Locate the cell with the specified text and output its (X, Y) center coordinate. 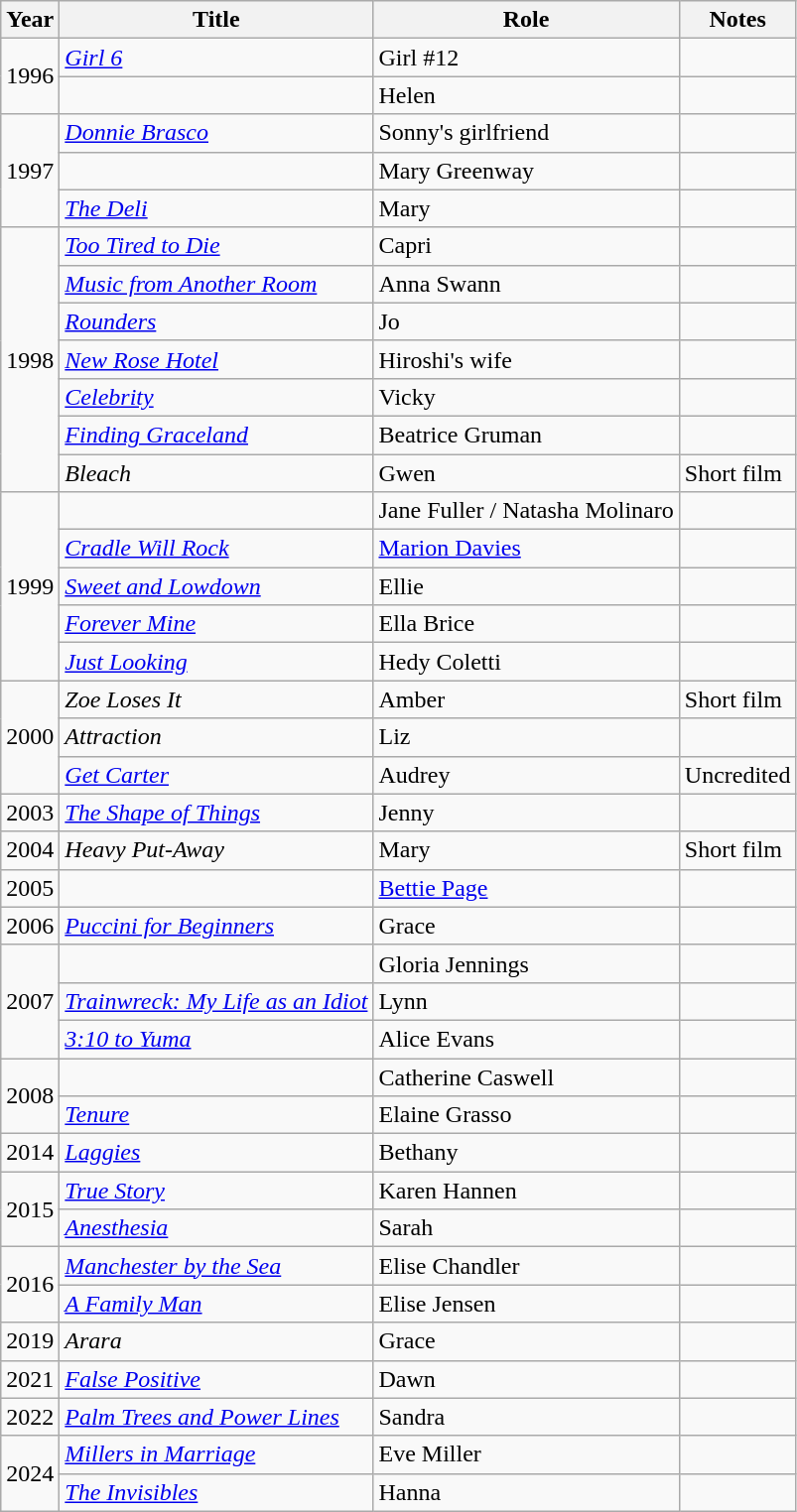
2019 (30, 1341)
The Deli (216, 208)
The Invisibles (216, 1492)
Marion Davies (526, 549)
Catherine Caswell (526, 1076)
Just Looking (216, 662)
Celebrity (216, 397)
False Positive (216, 1379)
Year (30, 20)
2021 (30, 1379)
Tenure (216, 1115)
Dawn (526, 1379)
Girl #12 (526, 58)
Notes (737, 20)
Lynn (526, 1001)
Trainwreck: My Life as an Idiot (216, 1001)
2007 (30, 1001)
Role (526, 20)
Cradle Will Rock (216, 549)
Arara (216, 1341)
Bethany (526, 1153)
1997 (30, 171)
2003 (30, 813)
Laggies (216, 1153)
Sonny's girlfriend (526, 133)
2008 (30, 1095)
Girl 6 (216, 58)
Rounders (216, 321)
Liz (526, 737)
Hanna (526, 1492)
Sandra (526, 1417)
3:10 to Yuma (216, 1039)
Attraction (216, 737)
Title (216, 20)
Forever Mine (216, 624)
Manchester by the Sea (216, 1266)
Audrey (526, 775)
Bleach (216, 473)
Anna Swann (526, 284)
Gloria Jennings (526, 963)
A Family Man (216, 1304)
Jo (526, 321)
Vicky (526, 397)
True Story (216, 1191)
Eve Miller (526, 1454)
Hiroshi's wife (526, 359)
Donnie Brasco (216, 133)
Music from Another Room (216, 284)
Jenny (526, 813)
Finding Graceland (216, 435)
2005 (30, 888)
Sarah (526, 1228)
Capri (526, 246)
Ellie (526, 586)
2006 (30, 926)
Sweet and Lowdown (216, 586)
2014 (30, 1153)
2015 (30, 1209)
The Shape of Things (216, 813)
Amber (526, 699)
2024 (30, 1473)
2022 (30, 1417)
Zoe Loses It (216, 699)
Bettie Page (526, 888)
Alice Evans (526, 1039)
Heavy Put-Away (216, 850)
1998 (30, 359)
2000 (30, 737)
Too Tired to Die (216, 246)
Mary Greenway (526, 171)
New Rose Hotel (216, 359)
Hedy Coletti (526, 662)
Elaine Grasso (526, 1115)
Anesthesia (216, 1228)
Elise Chandler (526, 1266)
1996 (30, 76)
Karen Hannen (526, 1191)
Get Carter (216, 775)
Jane Fuller / Natasha Molinaro (526, 511)
Puccini for Beginners (216, 926)
Ella Brice (526, 624)
Gwen (526, 473)
Palm Trees and Power Lines (216, 1417)
Millers in Marriage (216, 1454)
Uncredited (737, 775)
2016 (30, 1285)
Beatrice Gruman (526, 435)
2004 (30, 850)
Elise Jensen (526, 1304)
Helen (526, 95)
1999 (30, 586)
